For the text-containing cell, return its midpoint in (x, y) coordinate format. 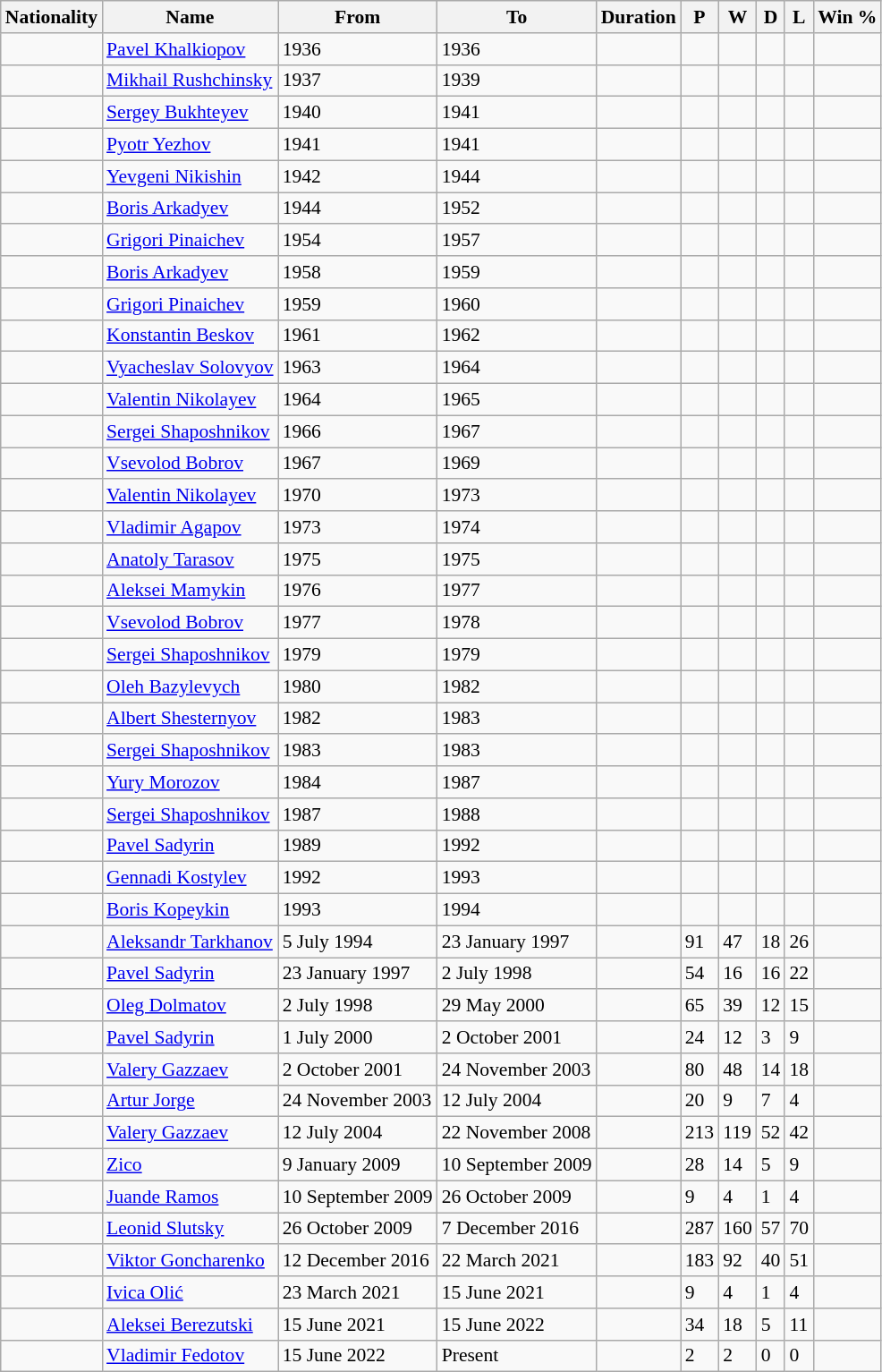
54 (700, 974)
1969 (517, 464)
23 March 2021 (358, 1292)
20 (700, 1101)
Yevgeni Nikishin (190, 176)
1963 (358, 368)
12 December 2016 (358, 1261)
1962 (517, 336)
65 (700, 1006)
92 (737, 1261)
70 (799, 1229)
91 (700, 942)
24 (700, 1037)
1966 (358, 431)
28 (700, 1165)
1989 (358, 846)
29 May 2000 (517, 1006)
1942 (358, 176)
1965 (517, 400)
1939 (517, 81)
1960 (517, 304)
From (358, 17)
1961 (358, 336)
1954 (358, 241)
5 July 1994 (358, 942)
L (799, 17)
7 December 2016 (517, 1229)
Albert Shesternyov (190, 719)
1984 (358, 782)
Aleksandr Tarkhanov (190, 942)
183 (700, 1261)
Nationality (52, 17)
48 (737, 1069)
Ivica Olić (190, 1292)
W (737, 17)
1970 (358, 496)
1994 (517, 910)
42 (799, 1133)
1957 (517, 241)
1974 (517, 527)
Vyacheslav Solovyov (190, 368)
Anatoly Tarasov (190, 559)
Sergey Bukhteyev (190, 113)
22 March 2021 (517, 1261)
1958 (358, 272)
34 (700, 1325)
Gennadi Kostylev (190, 878)
160 (737, 1229)
Aleksei Berezutski (190, 1325)
51 (799, 1261)
1988 (517, 814)
Pavel Khalkiopov (190, 49)
57 (771, 1229)
Oleh Bazylevych (190, 686)
3 (771, 1037)
Boris Kopeykin (190, 910)
119 (737, 1133)
52 (771, 1133)
Name (190, 17)
Konstantin Beskov (190, 336)
287 (700, 1229)
Mikhail Rushchinsky (190, 81)
1937 (358, 81)
Pyotr Yezhov (190, 145)
Yury Morozov (190, 782)
15 (799, 1006)
7 (771, 1101)
9 January 2009 (358, 1165)
Oleg Dolmatov (190, 1006)
Vladimir Fedotov (190, 1356)
Artur Jorge (190, 1101)
Zico (190, 1165)
D (771, 17)
47 (737, 942)
1976 (358, 591)
1940 (358, 113)
22 (799, 974)
To (517, 17)
P (700, 17)
Juande Ramos (190, 1197)
Viktor Goncharenko (190, 1261)
Leonid Slutsky (190, 1229)
Present (517, 1356)
22 November 2008 (517, 1133)
1978 (517, 623)
26 (799, 942)
40 (771, 1261)
Win % (847, 17)
11 (799, 1325)
1980 (358, 686)
213 (700, 1133)
Duration (639, 17)
1952 (517, 209)
80 (700, 1069)
Vladimir Agapov (190, 527)
39 (737, 1006)
Aleksei Mamykin (190, 591)
1 July 2000 (358, 1037)
